Extract the [X, Y] coordinate from the center of the cell holding the provided text.  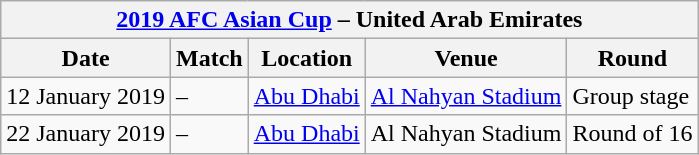
Group stage [632, 96]
Date [86, 58]
Location [306, 58]
Match [209, 58]
Venue [466, 58]
2019 AFC Asian Cup – United Arab Emirates [350, 20]
Round [632, 58]
Round of 16 [632, 134]
12 January 2019 [86, 96]
22 January 2019 [86, 134]
